Scan for the cell matching the given text and deliver its [X, Y] coordinate at center. 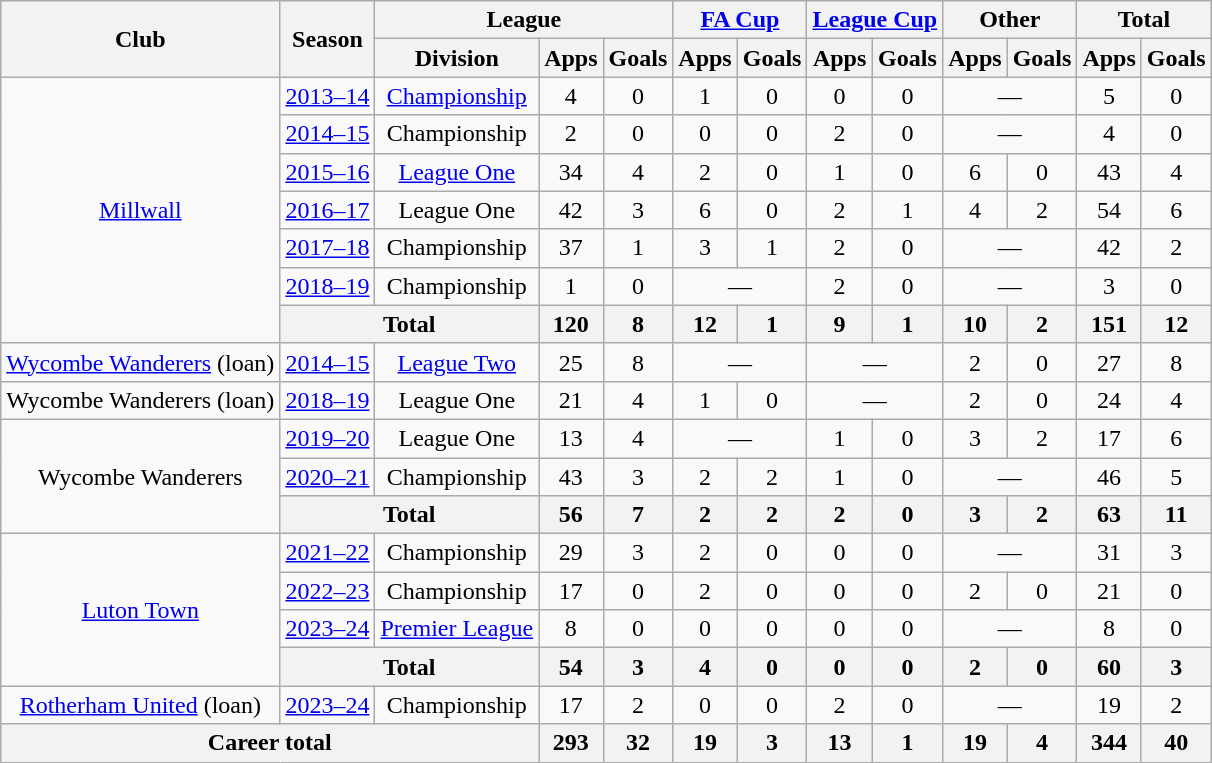
32 [638, 743]
2016–17 [328, 210]
Career total [270, 743]
2019–20 [328, 438]
League Two [457, 362]
FA Cup [740, 20]
2020–21 [328, 477]
11 [1176, 515]
31 [1109, 553]
9 [840, 324]
29 [571, 553]
Other [1010, 20]
Wycombe Wanderers [140, 476]
Division [457, 58]
7 [638, 515]
Luton Town [140, 610]
10 [975, 324]
2017–18 [328, 248]
56 [571, 515]
Club [140, 39]
344 [1109, 743]
25 [571, 362]
Rotherham United (loan) [140, 705]
60 [1109, 667]
Millwall [140, 210]
2013–14 [328, 96]
League [524, 20]
46 [1109, 477]
2022–23 [328, 591]
Premier League [457, 629]
24 [1109, 400]
Season [328, 39]
151 [1109, 324]
63 [1109, 515]
40 [1176, 743]
League Cup [875, 20]
2021–22 [328, 553]
2015–16 [328, 172]
293 [571, 743]
27 [1109, 362]
37 [571, 248]
34 [571, 172]
120 [571, 324]
